Identify which cell holds the provided text, then report its (X, Y) central coordinate. 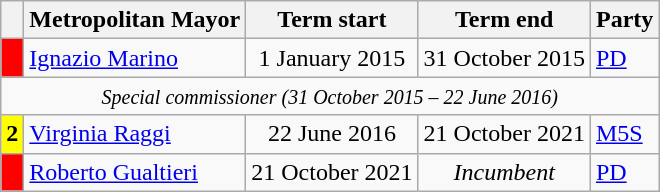
Special commissioner (31 October 2015 – 22 June 2016) (330, 96)
M5S (624, 134)
Incumbent (504, 172)
31 October 2015 (504, 58)
22 June 2016 (332, 134)
Term start (332, 20)
Term end (504, 20)
1 January 2015 (332, 58)
Virginia Raggi (135, 134)
Metropolitan Mayor (135, 20)
Roberto Gualtieri (135, 172)
2 (12, 134)
Ignazio Marino (135, 58)
Party (624, 20)
